Determine the [x, y] coordinate at the center of the cell enclosing the given text.  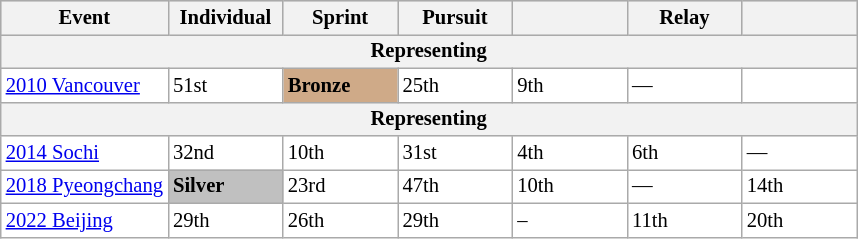
2018 Pyeongchang [84, 186]
– [570, 220]
6th [684, 153]
Silver [226, 186]
51st [226, 85]
2014 Sochi [84, 153]
31st [456, 153]
Pursuit [456, 17]
Bronze [340, 85]
2022 Beijing [84, 220]
Relay [684, 17]
Sprint [340, 17]
47th [456, 186]
20th [800, 220]
32nd [226, 153]
26th [340, 220]
11th [684, 220]
14th [800, 186]
2010 Vancouver [84, 85]
9th [570, 85]
25th [456, 85]
Event [84, 17]
Individual [226, 17]
4th [570, 153]
23rd [340, 186]
